Determine the [x, y] coordinate at the center of the cell enclosing the given text.  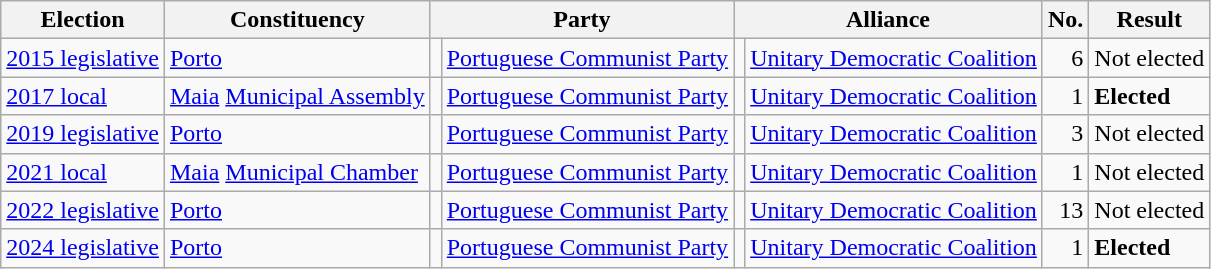
Party [582, 20]
2021 local [83, 172]
Election [83, 20]
2022 legislative [83, 210]
No. [1065, 20]
6 [1065, 58]
2017 local [83, 96]
Maia Municipal Chamber [297, 172]
Alliance [888, 20]
13 [1065, 210]
Constituency [297, 20]
3 [1065, 134]
2015 legislative [83, 58]
Maia Municipal Assembly [297, 96]
2019 legislative [83, 134]
Result [1150, 20]
2024 legislative [83, 248]
